Extract the (x, y) coordinate from the center of the cell holding the provided text.  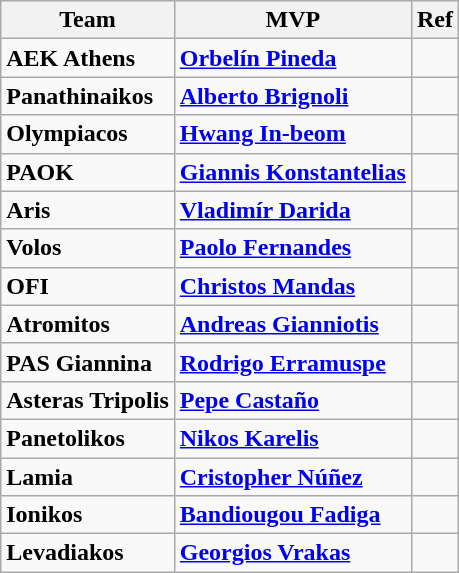
Bandiougou Fadiga (292, 515)
Hwang In-beom (292, 134)
Georgios Vrakas (292, 553)
Panathinaikos (88, 96)
MVP (292, 20)
Asteras Tripolis (88, 400)
Rodrigo Erramuspe (292, 362)
Ionikos (88, 515)
Andreas Gianniotis (292, 324)
Cristopher Núñez (292, 477)
Pepe Castaño (292, 400)
Paolo Fernandes (292, 248)
OFI (88, 286)
Volos (88, 248)
Panetolikos (88, 438)
Orbelín Pineda (292, 58)
PAOK (88, 172)
Ref (434, 20)
Team (88, 20)
Nikos Karelis (292, 438)
Vladimír Darida (292, 210)
Alberto Brignoli (292, 96)
Olympiacos (88, 134)
PAS Giannina (88, 362)
Christos Mandas (292, 286)
Levadiakos (88, 553)
Lamia (88, 477)
AEK Athens (88, 58)
Aris (88, 210)
Giannis Konstantelias (292, 172)
Atromitos (88, 324)
